Provide the (X, Y) coordinate of the cell's center where the given text is located.  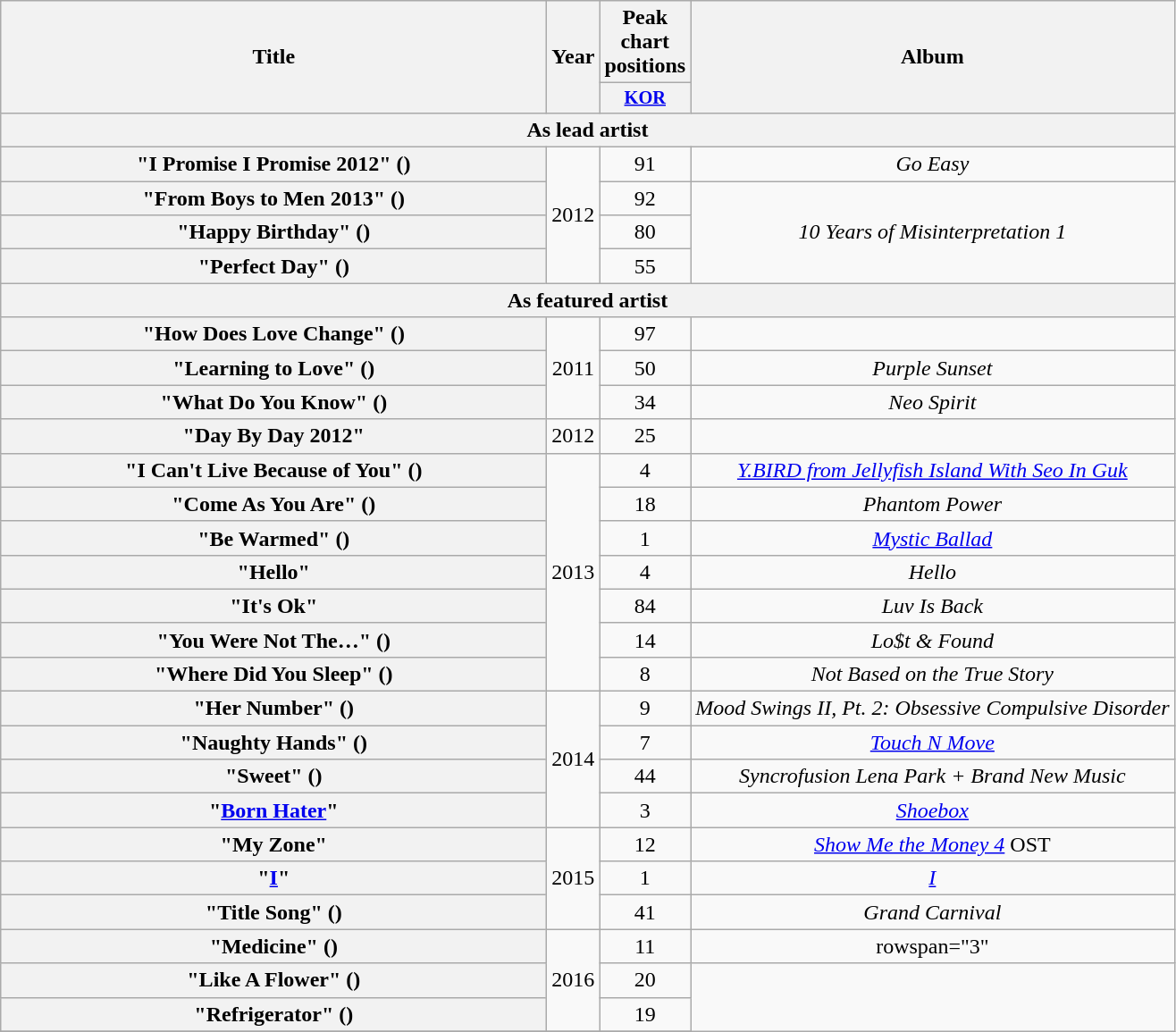
Title (273, 57)
"How Does Love Change" () (273, 334)
"From Boys to Men 2013" () (273, 198)
"Where Did You Sleep" () (273, 674)
Touch N Move (933, 743)
25 (645, 436)
97 (645, 334)
Y.BIRD from Jellyfish Island With Seo In Guk (933, 470)
"Naughty Hands" () (273, 743)
Phantom Power (933, 504)
11 (645, 946)
I (933, 878)
10 Years of Misinterpretation 1 (933, 232)
44 (645, 776)
Shoebox (933, 810)
7 (645, 743)
"Title Song" () (273, 912)
2013 (574, 572)
Mood Swings II, Pt. 2: Obsessive Compulsive Disorder (933, 709)
Hello (933, 572)
Neo Spirit (933, 402)
Grand Carnival (933, 912)
"Her Number" () (273, 709)
"Learning to Love" () (273, 368)
2016 (574, 980)
Peak chart positions (645, 42)
19 (645, 1014)
8 (645, 674)
12 (645, 844)
Album (933, 57)
18 (645, 504)
"What Do You Know" () (273, 402)
"Refrigerator" () (273, 1014)
41 (645, 912)
Purple Sunset (933, 368)
KOR (645, 98)
Go Easy (933, 164)
"Born Hater" (273, 810)
Show Me the Money 4 OST (933, 844)
"Happy Birthday" () (273, 232)
"Be Warmed" () (273, 538)
84 (645, 606)
"My Zone" (273, 844)
20 (645, 980)
91 (645, 164)
Lo$t & Found (933, 640)
55 (645, 266)
"Day By Day 2012" (273, 436)
"It's Ok" (273, 606)
9 (645, 709)
14 (645, 640)
"Medicine" () (273, 946)
"I" (273, 878)
"You Were Not The…" () (273, 640)
"Perfect Day" () (273, 266)
Luv Is Back (933, 606)
Mystic Ballad (933, 538)
2014 (574, 759)
"Sweet" () (273, 776)
"Like A Flower" () (273, 980)
rowspan="3" (933, 946)
80 (645, 232)
2011 (574, 368)
"Come As You Are" () (273, 504)
"I Can't Live Because of You" () (273, 470)
34 (645, 402)
"I Promise I Promise 2012" () (273, 164)
As featured artist (588, 300)
Year (574, 57)
Not Based on the True Story (933, 674)
"Hello" (273, 572)
3 (645, 810)
As lead artist (588, 130)
92 (645, 198)
50 (645, 368)
2015 (574, 878)
Syncrofusion Lena Park + Brand New Music (933, 776)
